Output the (x, y) coordinate of the center of the cell containing the given text.  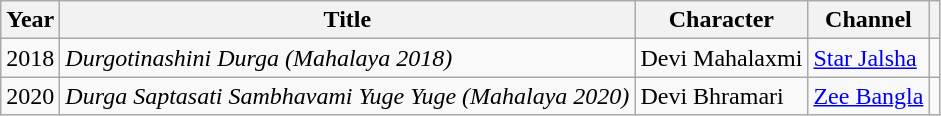
Durgotinashini Durga (Mahalaya 2018) (348, 58)
Zee Bangla (868, 96)
Title (348, 20)
Year (30, 20)
Devi Bhramari (722, 96)
Character (722, 20)
Devi Mahalaxmi (722, 58)
Durga Saptasati Sambhavami Yuge Yuge (Mahalaya 2020) (348, 96)
Channel (868, 20)
Star Jalsha (868, 58)
2020 (30, 96)
2018 (30, 58)
